Return the [x, y] coordinate for the center point of the cell that contains the specified text.  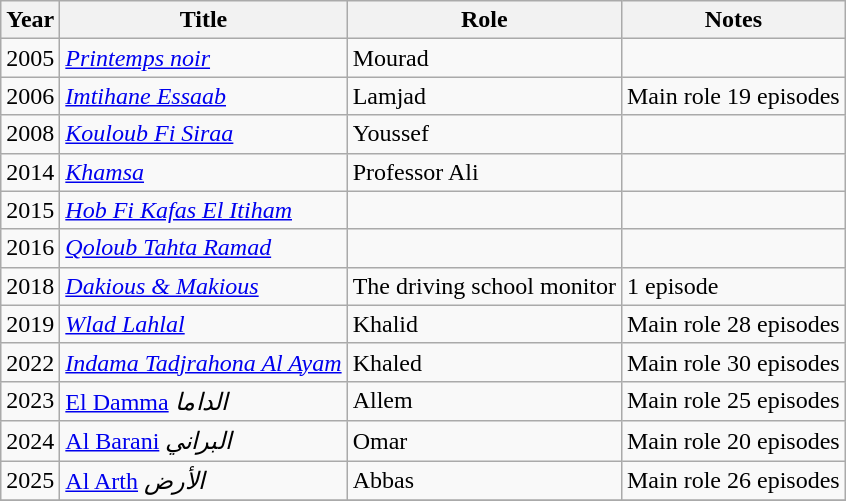
Imtihane Essaab [204, 96]
1 episode [733, 286]
2018 [30, 286]
Main role 25 episodes [733, 401]
2006 [30, 96]
Al Barani البراني [204, 441]
Lamjad [484, 96]
Wlad Lahlal [204, 324]
Professor Ali [484, 172]
The driving school monitor [484, 286]
Title [204, 20]
2022 [30, 362]
Al Arth الأرض [204, 480]
2015 [30, 210]
Qoloub Tahta Ramad [204, 248]
Printemps noir [204, 58]
Khamsa [204, 172]
Main role 28 episodes [733, 324]
Kouloub Fi Siraa [204, 134]
Dakious & Makious [204, 286]
2005 [30, 58]
2025 [30, 480]
Youssef [484, 134]
Notes [733, 20]
2019 [30, 324]
2016 [30, 248]
Allem [484, 401]
Hob Fi Kafas El Itiham [204, 210]
2024 [30, 441]
Khalid [484, 324]
Mourad [484, 58]
Main role 19 episodes [733, 96]
2023 [30, 401]
2008 [30, 134]
Main role 20 episodes [733, 441]
Main role 30 episodes [733, 362]
Role [484, 20]
Main role 26 episodes [733, 480]
Abbas [484, 480]
Year [30, 20]
El Damma الداما [204, 401]
Khaled [484, 362]
Indama Tadjrahona Al Ayam [204, 362]
Omar [484, 441]
2014 [30, 172]
